From the cell containing the given text, extract its center point as [X, Y] coordinate. 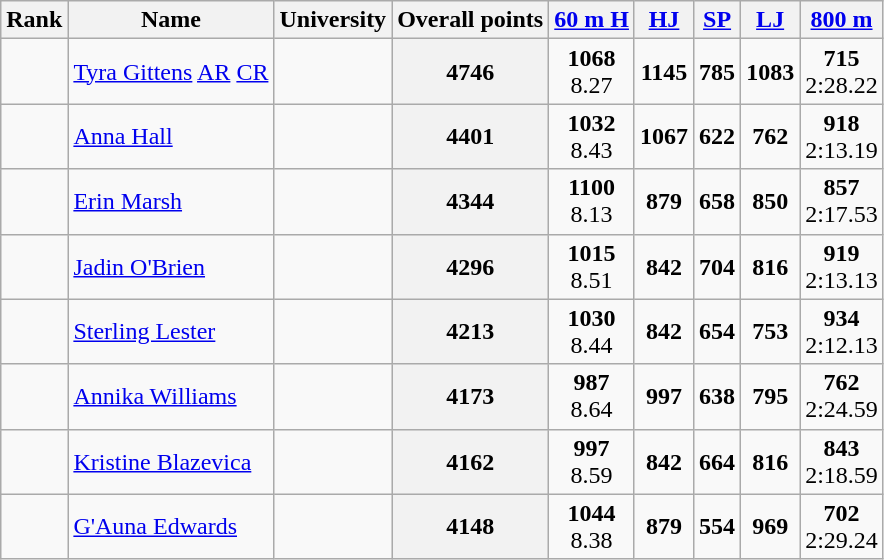
10688.27 [592, 72]
9878.64 [592, 396]
785 [718, 72]
1067 [664, 136]
997 [664, 396]
10308.44 [592, 332]
Tyra Gittens AR CR [171, 72]
Name [171, 20]
638 [718, 396]
8432:18.59 [842, 462]
University [333, 20]
800 m [842, 20]
7022:29.24 [842, 526]
1145 [664, 72]
654 [718, 332]
622 [718, 136]
4148 [470, 526]
SP [718, 20]
9978.59 [592, 462]
Erin Marsh [171, 202]
4296 [470, 266]
554 [718, 526]
4401 [470, 136]
LJ [770, 20]
Anna Hall [171, 136]
60 m H [592, 20]
HJ [664, 20]
10448.38 [592, 526]
1083 [770, 72]
850 [770, 202]
7622:24.59 [842, 396]
7152:28.22 [842, 72]
G'Auna Edwards [171, 526]
Annika Williams [171, 396]
9192:13.13 [842, 266]
658 [718, 202]
762 [770, 136]
Kristine Blazevica [171, 462]
8572:17.53 [842, 202]
10158.51 [592, 266]
10328.43 [592, 136]
4162 [470, 462]
9342:12.13 [842, 332]
969 [770, 526]
4746 [470, 72]
4173 [470, 396]
4344 [470, 202]
9182:13.19 [842, 136]
704 [718, 266]
753 [770, 332]
Overall points [470, 20]
795 [770, 396]
11008.13 [592, 202]
Rank [34, 20]
4213 [470, 332]
664 [718, 462]
Sterling Lester [171, 332]
Jadin O'Brien [171, 266]
